Locate the cell with the specified text and output its (x, y) center coordinate. 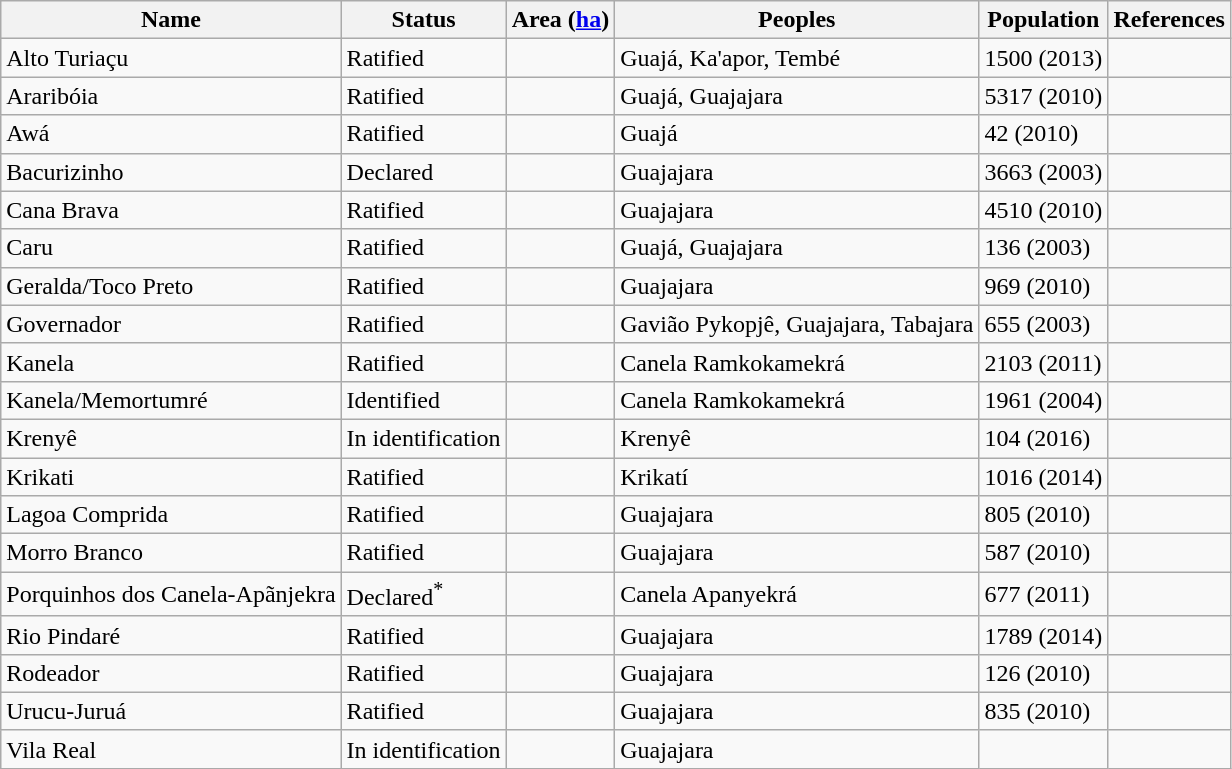
136 (2003) (1044, 248)
Area (ha) (560, 20)
Awá (171, 134)
2103 (2011) (1044, 362)
Declared (424, 172)
677 (2011) (1044, 594)
Rodeador (171, 673)
References (1170, 20)
Identified (424, 400)
Gavião Pykopjê, Guajajara, Tabajara (797, 324)
1500 (2013) (1044, 58)
969 (2010) (1044, 286)
1016 (2014) (1044, 477)
Geralda/Toco Preto (171, 286)
Porquinhos dos Canela-Apãnjekra (171, 594)
Guajá (797, 134)
42 (2010) (1044, 134)
Cana Brava (171, 210)
1789 (2014) (1044, 635)
Morro Branco (171, 553)
Name (171, 20)
Declared* (424, 594)
Lagoa Comprida (171, 515)
805 (2010) (1044, 515)
655 (2003) (1044, 324)
3663 (2003) (1044, 172)
4510 (2010) (1044, 210)
Caru (171, 248)
835 (2010) (1044, 711)
Kanela/Memortumré (171, 400)
Canela Apanyekrá (797, 594)
Krikatí (797, 477)
5317 (2010) (1044, 96)
1961 (2004) (1044, 400)
Alto Turiaçu (171, 58)
Kanela (171, 362)
587 (2010) (1044, 553)
Krikati (171, 477)
Peoples (797, 20)
Vila Real (171, 749)
104 (2016) (1044, 438)
126 (2010) (1044, 673)
Guajá, Ka'apor, Tembé (797, 58)
Governador (171, 324)
Urucu-Juruá (171, 711)
Population (1044, 20)
Araribóia (171, 96)
Status (424, 20)
Rio Pindaré (171, 635)
Bacurizinho (171, 172)
